Capture the cell that displays the provided text and extract its [x, y] central coordinate. 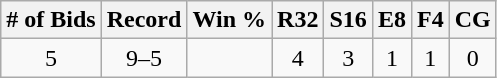
9–5 [144, 58]
E8 [392, 20]
4 [298, 58]
Record [144, 20]
0 [472, 58]
Win % [230, 20]
5 [51, 58]
CG [472, 20]
S16 [348, 20]
F4 [430, 20]
# of Bids [51, 20]
3 [348, 58]
R32 [298, 20]
